Search for the cell housing the specified text and yield its [x, y] center coordinate. 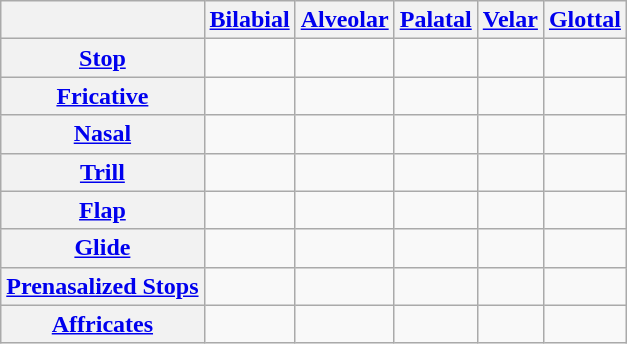
Trill [102, 172]
Palatal [436, 20]
Flap [102, 210]
Affricates [102, 324]
Fricative [102, 96]
Glide [102, 248]
Nasal [102, 134]
Glottal [584, 20]
Stop [102, 58]
Prenasalized Stops [102, 286]
Bilabial [250, 20]
Velar [510, 20]
Alveolar [344, 20]
